Extract the [X, Y] coordinate from the center of the cell holding the provided text.  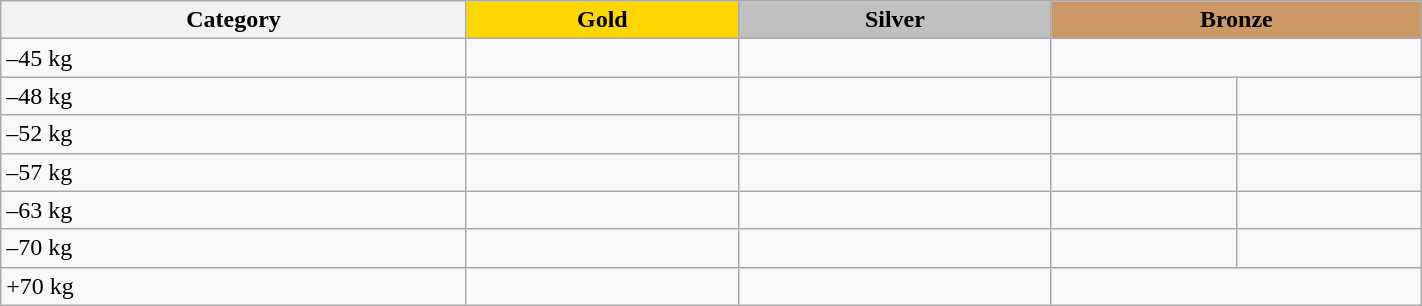
–48 kg [234, 96]
–52 kg [234, 134]
Category [234, 20]
–70 kg [234, 248]
–57 kg [234, 172]
+70 kg [234, 286]
Silver [894, 20]
Bronze [1236, 20]
Gold [602, 20]
–63 kg [234, 210]
–45 kg [234, 58]
